Search for the cell housing the specified text and yield its (X, Y) center coordinate. 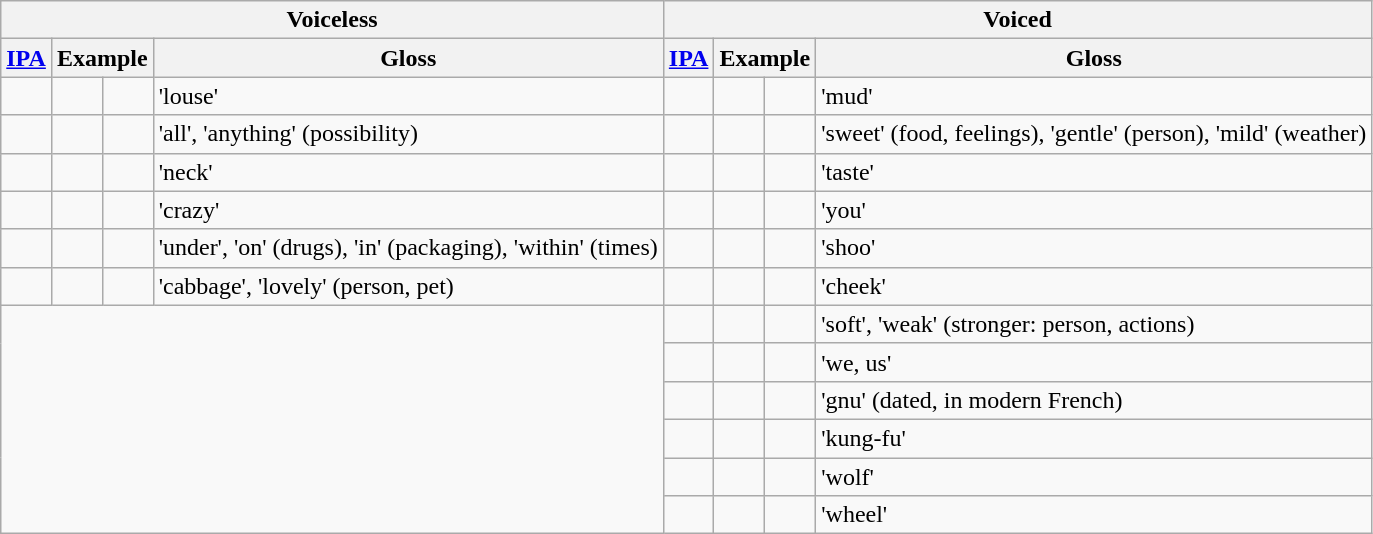
'cabbage', 'lovely' (person, pet) (408, 286)
'neck' (408, 172)
'you' (1094, 210)
'taste' (1094, 172)
'we, us' (1094, 362)
'louse' (408, 96)
'sweet' (food, feelings), 'gentle' (person), 'mild' (weather) (1094, 134)
'cheek' (1094, 286)
'kung-fu' (1094, 438)
'shoo' (1094, 248)
'wolf' (1094, 477)
'wheel' (1094, 515)
'under', 'on' (drugs), 'in' (packaging), 'within' (times) (408, 248)
'gnu' (dated, in modern French) (1094, 400)
'mud' (1094, 96)
Voiceless (332, 20)
'all', 'anything' (possibility) (408, 134)
Voiced (1018, 20)
'soft', 'weak' (stronger: person, actions) (1094, 324)
'crazy' (408, 210)
